Capture the cell that displays the provided text and extract its (x, y) central coordinate. 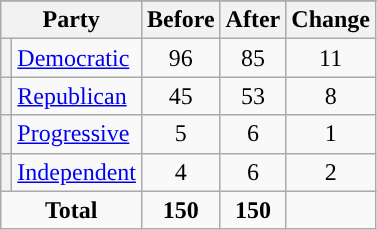
5 (180, 134)
45 (180, 96)
Before (180, 20)
2 (331, 172)
Republican (77, 96)
Change (331, 20)
Independent (77, 172)
8 (331, 96)
After (253, 20)
96 (180, 58)
Party (72, 20)
53 (253, 96)
Democratic (77, 58)
Progressive (77, 134)
Total (72, 210)
85 (253, 58)
11 (331, 58)
1 (331, 134)
4 (180, 172)
